Find where the given text appears and provide that cell's center as (x, y) coordinate. 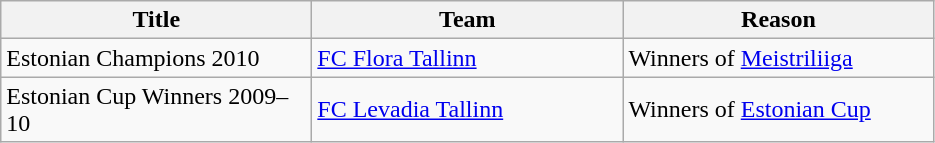
Estonian Cup Winners 2009–10 (156, 110)
Winners of Estonian Cup (778, 110)
Team (468, 20)
Winners of Meistriliiga (778, 58)
FC Flora Tallinn (468, 58)
FC Levadia Tallinn (468, 110)
Estonian Champions 2010 (156, 58)
Title (156, 20)
Reason (778, 20)
